Pinpoint the cell where the given text exists, returning its [X, Y] midpoint coordinate. 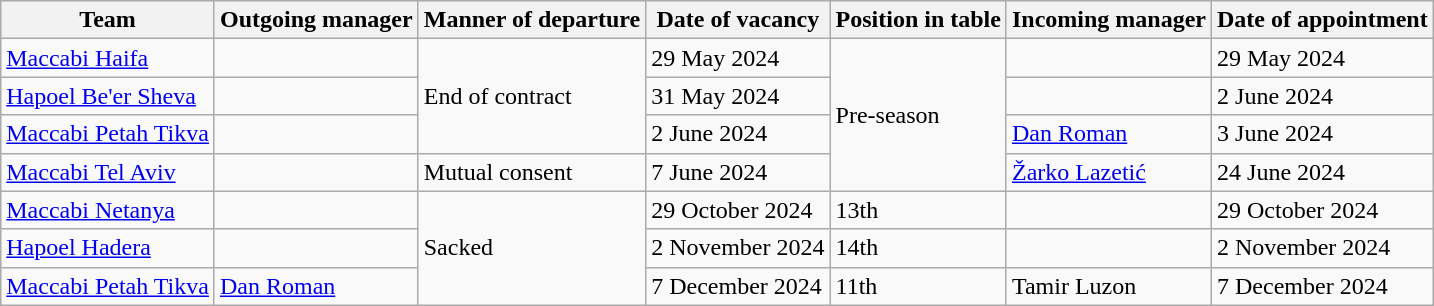
11th [918, 286]
24 June 2024 [1323, 172]
Maccabi Haifa [108, 58]
Pre-season [918, 115]
Team [108, 20]
7 June 2024 [738, 172]
Date of vacancy [738, 20]
Sacked [532, 248]
Maccabi Netanya [108, 210]
13th [918, 210]
Žarko Lazetić [1108, 172]
Tamir Luzon [1108, 286]
Maccabi Tel Aviv [108, 172]
Hapoel Be'er Sheva [108, 96]
Outgoing manager [316, 20]
Manner of departure [532, 20]
End of contract [532, 96]
Position in table [918, 20]
31 May 2024 [738, 96]
Date of appointment [1323, 20]
14th [918, 248]
Mutual consent [532, 172]
3 June 2024 [1323, 134]
Hapoel Hadera [108, 248]
Incoming manager [1108, 20]
